From the cell containing the given text, extract its center point as (X, Y) coordinate. 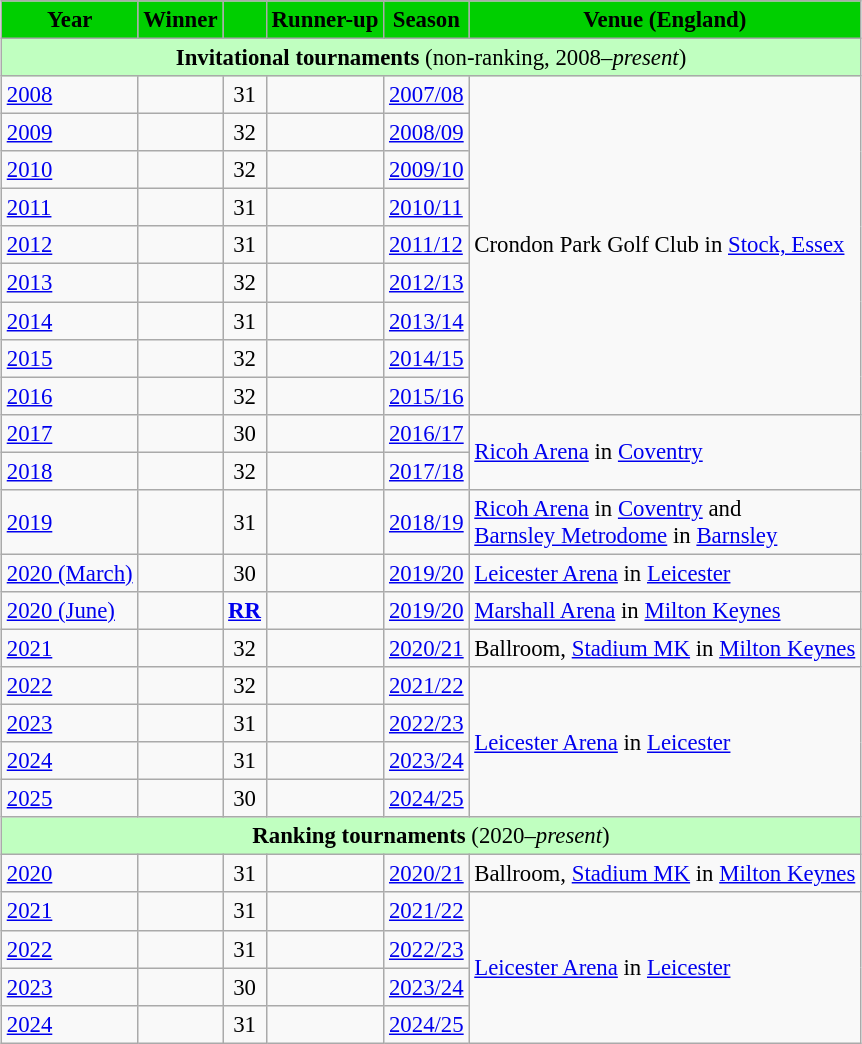
Ricoh Arena in Coventry (665, 452)
2009/10 (426, 170)
2011/12 (426, 245)
2012/13 (426, 283)
Invitational tournaments (non-ranking, 2008–present) (430, 57)
Venue (England) (665, 20)
2018 (69, 471)
2008 (69, 95)
2020 (69, 874)
2010 (69, 170)
Marshall Arena in Milton Keynes (665, 611)
2013 (69, 283)
2007/08 (426, 95)
2011 (69, 208)
2014 (69, 321)
Ricoh Arena in Coventry andBarnsley Metrodome in Barnsley (665, 522)
2019 (69, 522)
Season (426, 20)
2018/19 (426, 522)
Year (69, 20)
Runner-up (324, 20)
2017 (69, 433)
2015/16 (426, 396)
RR (245, 611)
Ranking tournaments (2020–present) (430, 836)
2010/11 (426, 208)
2017/18 (426, 471)
2016/17 (426, 433)
2025 (69, 799)
2013/14 (426, 321)
2020 (June) (69, 611)
2016 (69, 396)
2009 (69, 133)
2015 (69, 358)
2020 (March) (69, 573)
2008/09 (426, 133)
Crondon Park Golf Club in Stock, Essex (665, 245)
2012 (69, 245)
Winner (180, 20)
2014/15 (426, 358)
